Detect which cell encompasses the target text, then output its [X, Y] center coordinate. 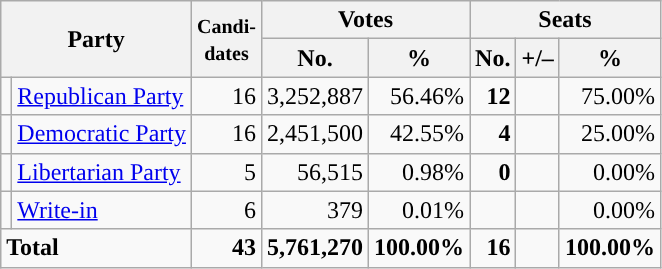
75.00% [610, 96]
0.98% [420, 172]
Total [96, 248]
Candi-dates [226, 39]
12 [493, 96]
25.00% [610, 134]
Write-in [102, 210]
Democratic Party [102, 134]
379 [314, 210]
Party [96, 39]
6 [226, 210]
43 [226, 248]
56.46% [420, 96]
Votes [365, 20]
+/– [538, 58]
5,761,270 [314, 248]
0 [493, 172]
4 [493, 134]
0.01% [420, 210]
Republican Party [102, 96]
2,451,500 [314, 134]
56,515 [314, 172]
3,252,887 [314, 96]
42.55% [420, 134]
5 [226, 172]
Libertarian Party [102, 172]
Seats [566, 20]
